Capture the cell that displays the provided text and extract its (x, y) central coordinate. 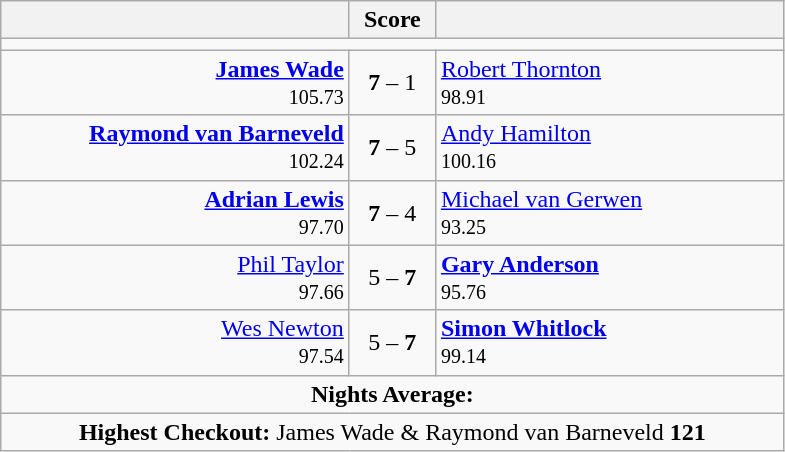
Robert Thornton 98.91 (610, 82)
Andy Hamilton 100.16 (610, 148)
Phil Taylor 97.66 (176, 278)
Nights Average: (392, 394)
Gary Anderson 95.76 (610, 278)
Highest Checkout: James Wade & Raymond van Barneveld 121 (392, 432)
7 – 5 (392, 148)
7 – 4 (392, 212)
James Wade 105.73 (176, 82)
Raymond van Barneveld 102.24 (176, 148)
Adrian Lewis 97.70 (176, 212)
Michael van Gerwen 93.25 (610, 212)
7 – 1 (392, 82)
Simon Whitlock 99.14 (610, 342)
Wes Newton 97.54 (176, 342)
Score (392, 20)
